Locate the cell with the specified text and output its (X, Y) center coordinate. 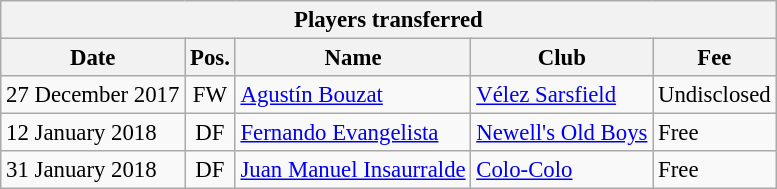
31 January 2018 (93, 170)
Fernando Evangelista (353, 133)
Vélez Sarsfield (562, 95)
Undisclosed (714, 95)
Colo-Colo (562, 170)
Players transferred (388, 20)
Pos. (210, 58)
Date (93, 58)
Name (353, 58)
Fee (714, 58)
FW (210, 95)
Club (562, 58)
Newell's Old Boys (562, 133)
27 December 2017 (93, 95)
Agustín Bouzat (353, 95)
12 January 2018 (93, 133)
Juan Manuel Insaurralde (353, 170)
